Return [x, y] of the center of cell containing provided text 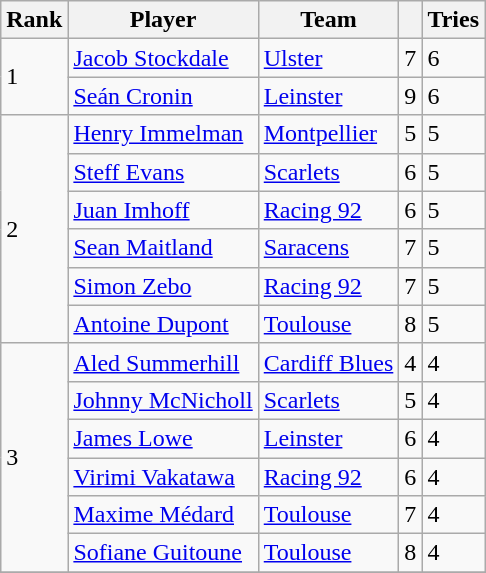
Steff Evans [163, 172]
Simon Zebo [163, 286]
Montpellier [328, 134]
Cardiff Blues [328, 362]
Saracens [328, 248]
2 [34, 229]
Maxime Médard [163, 515]
Henry Immelman [163, 134]
Aled Summerhill [163, 362]
9 [410, 96]
Player [163, 20]
James Lowe [163, 438]
Rank [34, 20]
Team [328, 20]
Seán Cronin [163, 96]
Antoine Dupont [163, 324]
Sofiane Guitoune [163, 553]
Sean Maitland [163, 248]
Juan Imhoff [163, 210]
Jacob Stockdale [163, 58]
Virimi Vakatawa [163, 477]
Johnny McNicholl [163, 400]
1 [34, 77]
Ulster [328, 58]
3 [34, 457]
Tries [454, 20]
